Determine the [X, Y] coordinate at the center of the cell enclosing the given text.  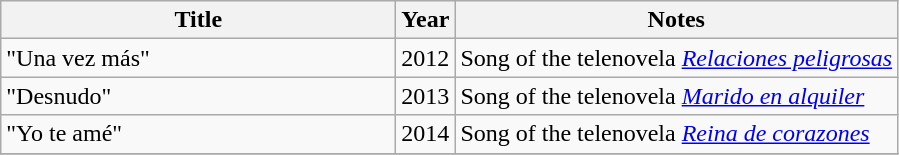
2013 [426, 96]
2014 [426, 134]
Song of the telenovela Reina de corazones [676, 134]
"Desnudo" [198, 96]
Song of the telenovela Marido en alquiler [676, 96]
Song of the telenovela Relaciones peligrosas [676, 58]
Notes [676, 20]
2012 [426, 58]
Year [426, 20]
"Yo te amé" [198, 134]
"Una vez más" [198, 58]
Title [198, 20]
